Find where the given text appears and provide that cell's center as [X, Y] coordinate. 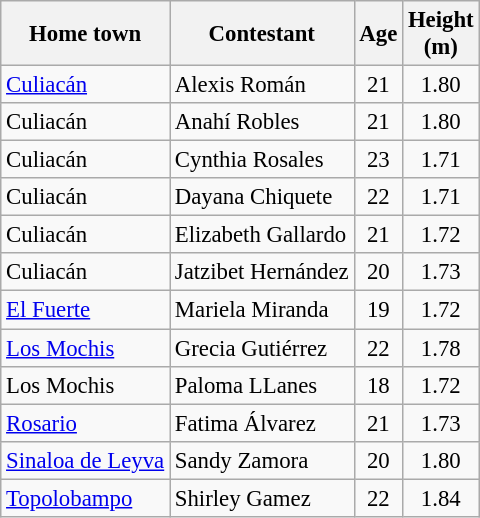
Mariela Miranda [262, 310]
Jatzibet Hernández [262, 273]
Alexis Román [262, 85]
Home town [86, 34]
18 [378, 385]
23 [378, 160]
Age [378, 34]
Contestant [262, 34]
1.84 [441, 498]
El Fuerte [86, 310]
19 [378, 310]
Height (m) [441, 34]
Paloma LLanes [262, 385]
Grecia Gutiérrez [262, 348]
1.78 [441, 348]
Shirley Gamez [262, 498]
Topolobampo [86, 498]
Sandy Zamora [262, 460]
Rosario [86, 423]
Cynthia Rosales [262, 160]
Dayana Chiquete [262, 197]
Sinaloa de Leyva [86, 460]
Elizabeth Gallardo [262, 235]
Fatima Álvarez [262, 423]
Anahí Robles [262, 122]
